Return the (x, y) coordinate for the center point of the cell that contains the specified text.  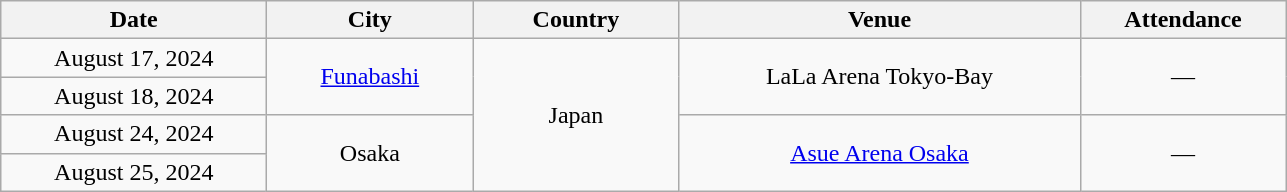
August 24, 2024 (134, 134)
August 17, 2024 (134, 58)
Country (576, 20)
Asue Arena Osaka (880, 153)
Attendance (1183, 20)
August 25, 2024 (134, 172)
LaLa Arena Tokyo-Bay (880, 77)
Japan (576, 115)
Venue (880, 20)
Osaka (370, 153)
City (370, 20)
Funabashi (370, 77)
August 18, 2024 (134, 96)
Date (134, 20)
